Find where the given text appears and provide that cell's center as [x, y] coordinate. 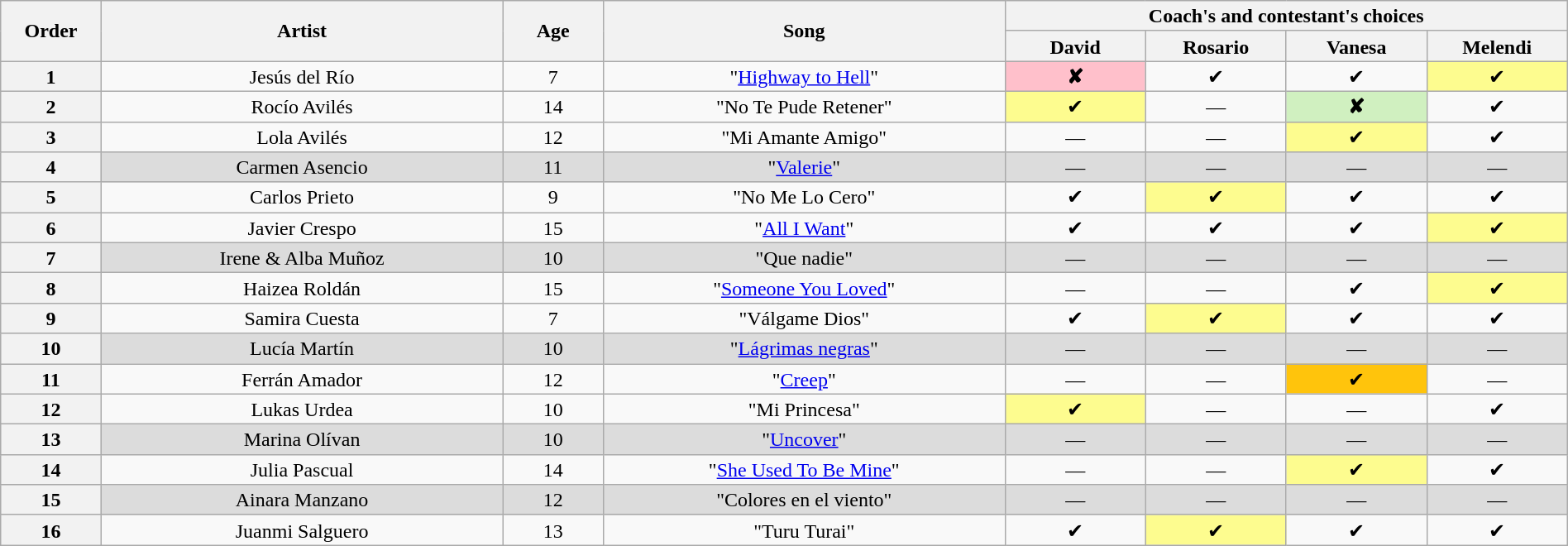
Song [804, 31]
"Turu Turai" [804, 529]
Melendi [1497, 46]
Lucía Martín [302, 349]
"Mi Amante Amigo" [804, 137]
"Válgame Dios" [804, 318]
Order [51, 31]
Irene & Alba Muñoz [302, 258]
Jesús del Río [302, 76]
Samira Cuesta [302, 318]
Rosario [1216, 46]
"Creep" [804, 379]
3 [51, 137]
"Someone You Loved" [804, 288]
Javier Crespo [302, 228]
Coach's and contestant's choices [1286, 17]
Age [552, 31]
Julia Pascual [302, 470]
Rocío Avilés [302, 106]
6 [51, 228]
"Lágrimas negras" [804, 349]
8 [51, 288]
1 [51, 76]
Lola Avilés [302, 137]
Haizea Roldán [302, 288]
"Highway to Hell" [804, 76]
"Colores en el viento" [804, 500]
16 [51, 529]
Lukas Urdea [302, 409]
Juanmi Salguero [302, 529]
David [1075, 46]
"Mi Princesa" [804, 409]
Ainara Manzano [302, 500]
Vanesa [1356, 46]
"No Me Lo Cero" [804, 197]
Marina Olívan [302, 440]
5 [51, 197]
Artist [302, 31]
4 [51, 167]
"All I Want" [804, 228]
Carmen Asencio [302, 167]
"Que nadie" [804, 258]
Carlos Prieto [302, 197]
"Uncover" [804, 440]
"No Te Pude Retener" [804, 106]
"She Used To Be Mine" [804, 470]
2 [51, 106]
Ferrán Amador [302, 379]
"Valerie" [804, 167]
